From the cell containing the given text, extract its center point as [X, Y] coordinate. 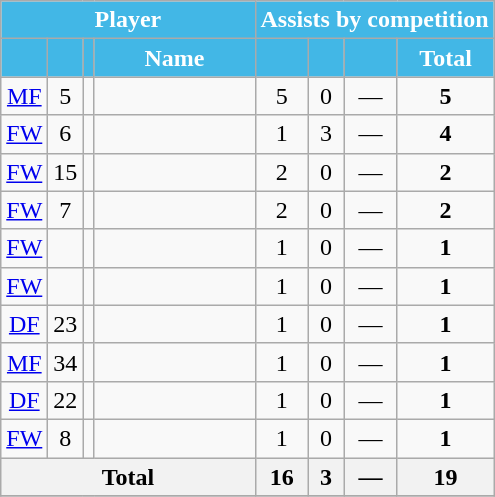
4 [446, 134]
34 [66, 362]
16 [282, 477]
7 [66, 210]
Name [174, 58]
8 [66, 438]
Player [128, 20]
19 [446, 477]
15 [66, 172]
Assists by competition [374, 20]
23 [66, 324]
22 [66, 400]
6 [66, 134]
